Provide the [X, Y] coordinate of the cell's center where the given text is located.  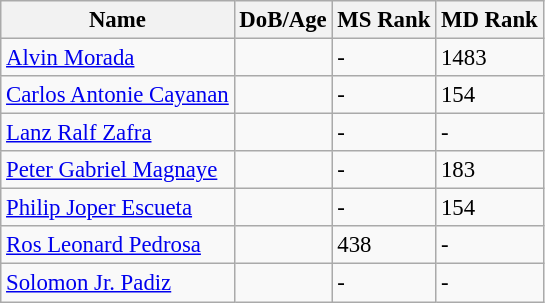
183 [490, 170]
Alvin Morada [118, 58]
Carlos Antonie Cayanan [118, 95]
Peter Gabriel Magnaye [118, 170]
Solomon Jr. Padiz [118, 283]
MD Rank [490, 20]
DoB/Age [283, 20]
Ros Leonard Pedrosa [118, 245]
Name [118, 20]
Philip Joper Escueta [118, 208]
Lanz Ralf Zafra [118, 133]
438 [384, 245]
MS Rank [384, 20]
1483 [490, 58]
